Determine the (x, y) coordinate at the center of the cell enclosing the given text.  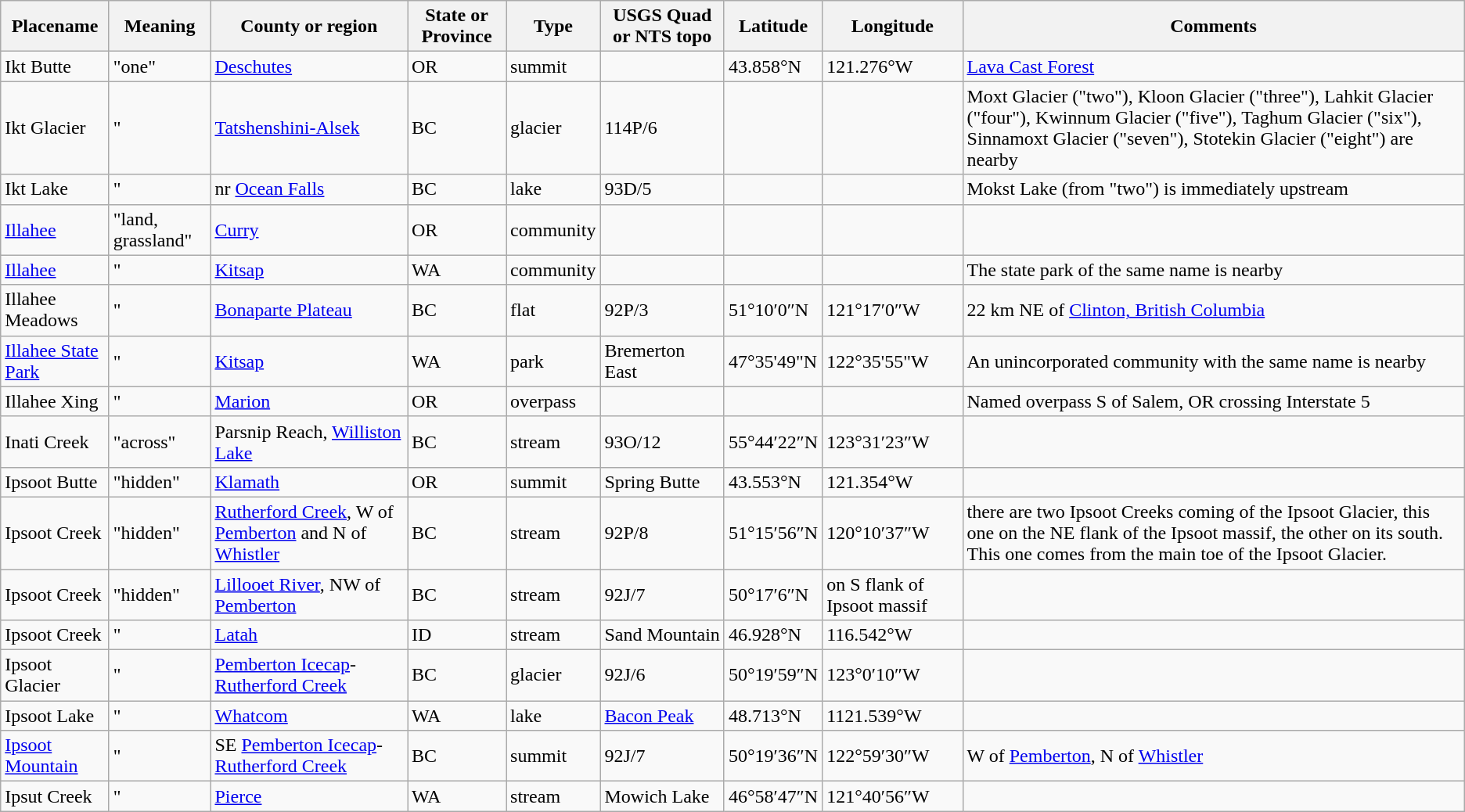
93O/12 (662, 441)
121°17′0″W (892, 310)
121.354°W (892, 482)
overpass (553, 401)
46.928°N (773, 635)
State or Province (456, 27)
Ipsoot Mountain (55, 756)
Parsnip Reach, Williston Lake (309, 441)
Spring Butte (662, 482)
ID (456, 635)
122°59′30″W (892, 756)
93D/5 (662, 189)
50°19′59″N (773, 676)
Sand Mountain (662, 635)
47°35'49"N (773, 361)
Meaning (160, 27)
W of Pemberton, N of Whistler (1213, 756)
Comments (1213, 27)
Illahee State Park (55, 361)
Type (553, 27)
123°0′10″W (892, 676)
The state park of the same name is nearby (1213, 270)
County or region (309, 27)
121.276°W (892, 66)
Klamath (309, 482)
Bremerton East (662, 361)
Illahee Xing (55, 401)
51°15′56″N (773, 533)
114P/6 (662, 128)
22 km NE of Clinton, British Columbia (1213, 310)
SE Pemberton Icecap-Rutherford Creek (309, 756)
park (553, 361)
116.542°W (892, 635)
Ipsoot Lake (55, 716)
Pierce (309, 796)
43.553°N (773, 482)
Lava Cast Forest (1213, 66)
"land, grassland" (160, 230)
Latitude (773, 27)
nr Ocean Falls (309, 189)
Ipsoot Glacier (55, 676)
Inati Creek (55, 441)
48.713°N (773, 716)
"one" (160, 66)
Named overpass S of Salem, OR crossing Interstate 5 (1213, 401)
Whatcom (309, 716)
Mokst Lake (from "two") is immediately upstream (1213, 189)
on S flank of Ipsoot massif (892, 595)
92P/8 (662, 533)
Bacon Peak (662, 716)
Mowich Lake (662, 796)
55°44′22″N (773, 441)
92P/3 (662, 310)
92J/6 (662, 676)
121°40′56″W (892, 796)
Longitude (892, 27)
"across" (160, 441)
50°19′36″N (773, 756)
Ikt Butte (55, 66)
USGS Quad or NTS topo (662, 27)
flat (553, 310)
50°17′6″N (773, 595)
Tatshenshini-Alsek (309, 128)
51°10′0″N (773, 310)
122°35'55"W (892, 361)
Ipsoot Butte (55, 482)
An unincorporated community with the same name is nearby (1213, 361)
Curry (309, 230)
123°31′23″W (892, 441)
Lillooet River, NW of Pemberton (309, 595)
Illahee Meadows (55, 310)
Pemberton Icecap-Rutherford Creek (309, 676)
Ikt Lake (55, 189)
46°58′47″N (773, 796)
Latah (309, 635)
Ipsut Creek (55, 796)
43.858°N (773, 66)
Deschutes (309, 66)
Rutherford Creek, W of Pemberton and N of Whistler (309, 533)
Bonaparte Plateau (309, 310)
120°10′37″W (892, 533)
1121.539°W (892, 716)
Marion (309, 401)
Ikt Glacier (55, 128)
Placename (55, 27)
